Determine the (X, Y) coordinate at the center of the cell enclosing the given text.  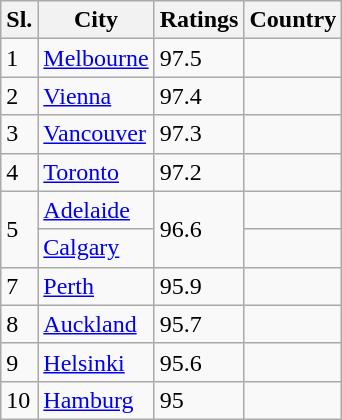
5 (20, 229)
95.7 (199, 324)
Hamburg (96, 400)
97.2 (199, 172)
Melbourne (96, 58)
97.4 (199, 96)
Adelaide (96, 210)
8 (20, 324)
City (96, 20)
Perth (96, 286)
Helsinki (96, 362)
95.9 (199, 286)
Auckland (96, 324)
9 (20, 362)
10 (20, 400)
Vienna (96, 96)
7 (20, 286)
3 (20, 134)
95.6 (199, 362)
97.3 (199, 134)
1 (20, 58)
96.6 (199, 229)
95 (199, 400)
Toronto (96, 172)
Country (293, 20)
2 (20, 96)
Ratings (199, 20)
97.5 (199, 58)
Vancouver (96, 134)
Sl. (20, 20)
4 (20, 172)
Calgary (96, 248)
